Detect which cell encompasses the target text, then output its [X, Y] center coordinate. 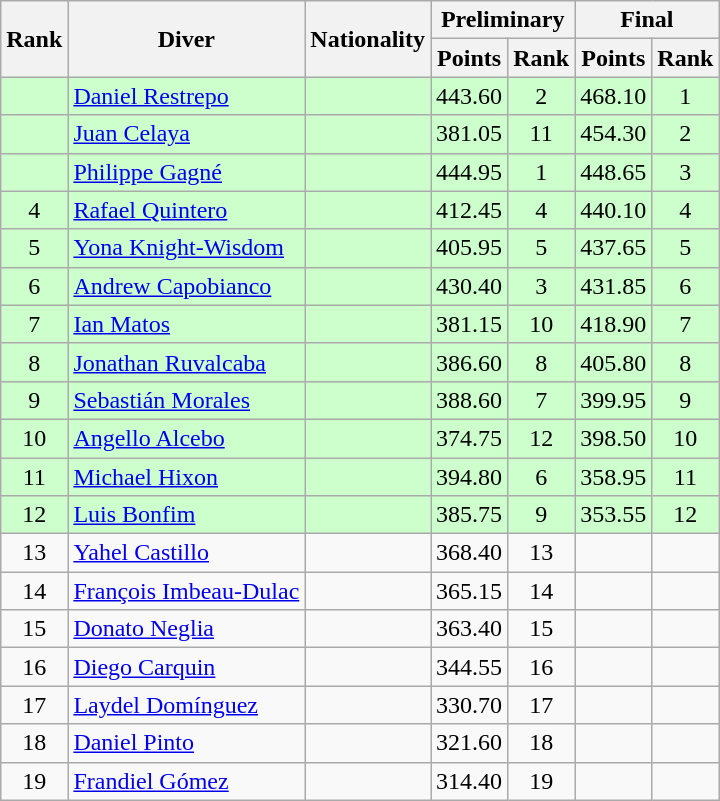
468.10 [614, 96]
440.10 [614, 210]
365.15 [470, 591]
412.45 [470, 210]
François Imbeau-Dulac [186, 591]
Philippe Gagné [186, 172]
381.05 [470, 134]
321.60 [470, 743]
454.30 [614, 134]
Diver [186, 39]
Yahel Castillo [186, 553]
448.65 [614, 172]
Nationality [368, 39]
Sebastián Morales [186, 400]
Angello Alcebo [186, 438]
374.75 [470, 438]
Michael Hixon [186, 477]
405.95 [470, 248]
Final [647, 20]
358.95 [614, 477]
Preliminary [503, 20]
Diego Carquin [186, 667]
368.40 [470, 553]
330.70 [470, 705]
418.90 [614, 324]
444.95 [470, 172]
Donato Neglia [186, 629]
405.80 [614, 362]
Ian Matos [186, 324]
344.55 [470, 667]
437.65 [614, 248]
Laydel Domínguez [186, 705]
Daniel Pinto [186, 743]
Rafael Quintero [186, 210]
Frandiel Gómez [186, 781]
Andrew Capobianco [186, 286]
Daniel Restrepo [186, 96]
394.80 [470, 477]
363.40 [470, 629]
381.15 [470, 324]
Luis Bonfim [186, 515]
398.50 [614, 438]
443.60 [470, 96]
430.40 [470, 286]
Yona Knight-Wisdom [186, 248]
431.85 [614, 286]
314.40 [470, 781]
353.55 [614, 515]
Juan Celaya [186, 134]
385.75 [470, 515]
386.60 [470, 362]
Jonathan Ruvalcaba [186, 362]
399.95 [614, 400]
388.60 [470, 400]
